Pinpoint the cell where the given text exists, returning its (X, Y) midpoint coordinate. 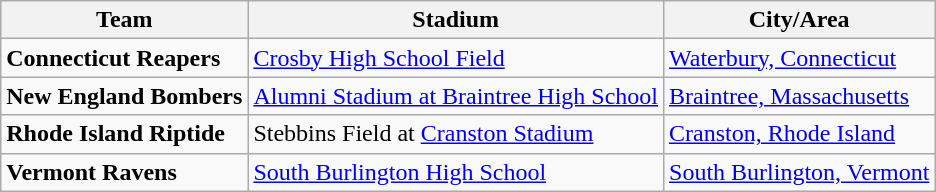
South Burlington High School (456, 172)
Stebbins Field at Cranston Stadium (456, 134)
South Burlington, Vermont (800, 172)
Braintree, Massachusetts (800, 96)
Vermont Ravens (124, 172)
Crosby High School Field (456, 58)
City/Area (800, 20)
Connecticut Reapers (124, 58)
Alumni Stadium at Braintree High School (456, 96)
New England Bombers (124, 96)
Cranston, Rhode Island (800, 134)
Team (124, 20)
Rhode Island Riptide (124, 134)
Stadium (456, 20)
Waterbury, Connecticut (800, 58)
